Extract the [X, Y] coordinate from the center of the cell holding the provided text.  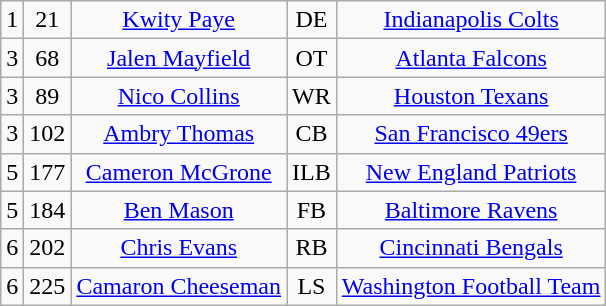
Houston Texans [471, 96]
68 [48, 58]
Washington Football Team [471, 286]
Indianapolis Colts [471, 20]
WR [312, 96]
New England Patriots [471, 172]
Ben Mason [179, 210]
Kwity Paye [179, 20]
Nico Collins [179, 96]
RB [312, 248]
Cincinnati Bengals [471, 248]
Jalen Mayfield [179, 58]
Camaron Cheeseman [179, 286]
Baltimore Ravens [471, 210]
225 [48, 286]
89 [48, 96]
DE [312, 20]
Cameron McGrone [179, 172]
Chris Evans [179, 248]
177 [48, 172]
Atlanta Falcons [471, 58]
CB [312, 134]
202 [48, 248]
184 [48, 210]
OT [312, 58]
1 [12, 20]
FB [312, 210]
102 [48, 134]
LS [312, 286]
Ambry Thomas [179, 134]
21 [48, 20]
ILB [312, 172]
San Francisco 49ers [471, 134]
